Output the [X, Y] coordinate of the center of the cell containing the given text.  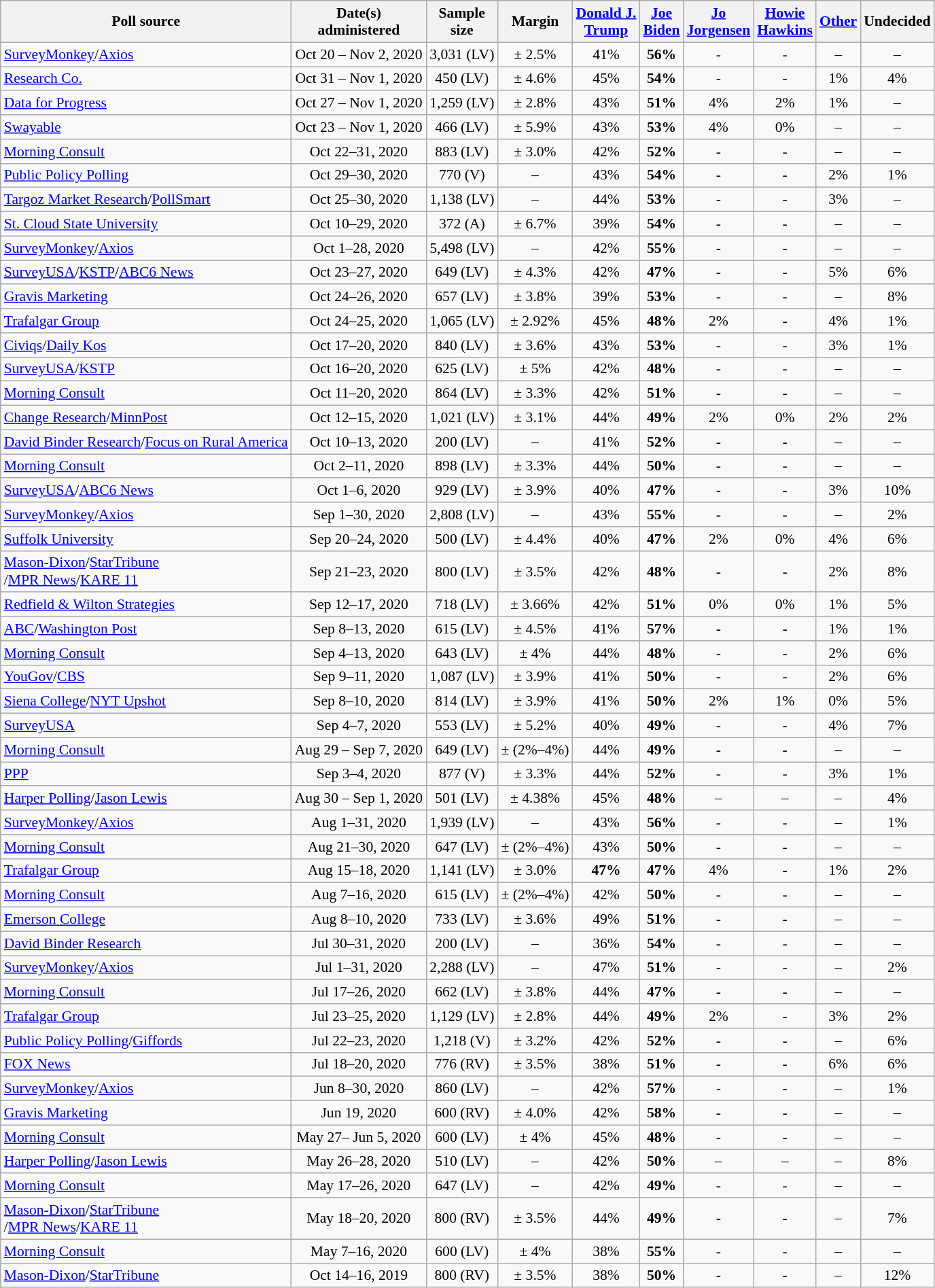
Public Policy Polling/Giffords [146, 1041]
HowieHawkins [785, 22]
1,129 (LV) [462, 1016]
Sep 8–13, 2020 [359, 629]
Siena College/NYT Upshot [146, 701]
1,259 (LV) [462, 103]
625 (LV) [462, 369]
SurveyUSA/KSTP [146, 369]
ABC/Washington Post [146, 629]
Oct 20 – Nov 2, 2020 [359, 54]
YouGov/CBS [146, 677]
± 3.1% [535, 418]
May 27– Jun 5, 2020 [359, 1137]
Swayable [146, 127]
FOX News [146, 1064]
May 7–16, 2020 [359, 1251]
David Binder Research [146, 943]
Oct 24–26, 2020 [359, 297]
JoJorgensen [719, 22]
David Binder Research/Focus on Rural America [146, 442]
± 5.9% [535, 127]
Jul 22–23, 2020 [359, 1041]
St. Cloud State University [146, 224]
1,021 (LV) [462, 418]
800 (LV) [462, 571]
Public Policy Polling [146, 175]
1,065 (LV) [462, 321]
733 (LV) [462, 920]
5,498 (LV) [462, 248]
± 2.92% [535, 321]
3,031 (LV) [462, 54]
Oct 16–20, 2020 [359, 369]
Jul 1–31, 2020 [359, 968]
Jul 17–26, 2020 [359, 992]
Oct 25–30, 2020 [359, 200]
JoeBiden [661, 22]
864 (LV) [462, 394]
± 4.4% [535, 539]
± 3.2% [535, 1041]
Data for Progress [146, 103]
Date(s)administered [359, 22]
1,138 (LV) [462, 200]
Redfield & Wilton Strategies [146, 605]
Oct 23 – Nov 1, 2020 [359, 127]
718 (LV) [462, 605]
Oct 17–20, 2020 [359, 345]
770 (V) [462, 175]
Sep 4–13, 2020 [359, 653]
840 (LV) [462, 345]
PPP [146, 774]
Aug 29 – Sep 7, 2020 [359, 750]
Jul 18–20, 2020 [359, 1064]
May 17–26, 2020 [359, 1186]
1,141 (LV) [462, 871]
Change Research/MinnPost [146, 418]
860 (LV) [462, 1089]
Oct 1–28, 2020 [359, 248]
Aug 7–16, 2020 [359, 895]
Civiqs/Daily Kos [146, 345]
± 6.7% [535, 224]
± 4.5% [535, 629]
Oct 24–25, 2020 [359, 321]
Donald J.Trump [606, 22]
36% [606, 943]
10% [897, 491]
814 (LV) [462, 701]
SurveyUSA/KSTP/ABC6 News [146, 273]
662 (LV) [462, 992]
466 (LV) [462, 127]
Sep 9–11, 2020 [359, 677]
898 (LV) [462, 466]
Research Co. [146, 79]
Aug 15–18, 2020 [359, 871]
Oct 14–16, 2019 [359, 1276]
SurveyUSA/ABC6 News [146, 491]
Sep 12–17, 2020 [359, 605]
Jul 23–25, 2020 [359, 1016]
± 4.3% [535, 273]
Other [839, 22]
Oct 31 – Nov 1, 2020 [359, 79]
Sep 8–10, 2020 [359, 701]
Sep 1–30, 2020 [359, 515]
Aug 1–31, 2020 [359, 822]
± 5.2% [535, 726]
Margin [535, 22]
Oct 10–13, 2020 [359, 442]
2,288 (LV) [462, 968]
Jul 30–31, 2020 [359, 943]
± 2.5% [535, 54]
± 5% [535, 369]
1,087 (LV) [462, 677]
Oct 12–15, 2020 [359, 418]
776 (RV) [462, 1064]
Sep 21–23, 2020 [359, 571]
Undecided [897, 22]
600 (RV) [462, 1113]
Sep 20–24, 2020 [359, 539]
Mason-Dixon/StarTribune [146, 1276]
± 3.66% [535, 605]
Aug 30 – Sep 1, 2020 [359, 799]
Jun 8–30, 2020 [359, 1089]
1,939 (LV) [462, 822]
Aug 21–30, 2020 [359, 847]
Oct 11–20, 2020 [359, 394]
Suffolk University [146, 539]
Oct 27 – Nov 1, 2020 [359, 103]
Oct 2–11, 2020 [359, 466]
2,808 (LV) [462, 515]
Aug 8–10, 2020 [359, 920]
883 (LV) [462, 152]
500 (LV) [462, 539]
May 18–20, 2020 [359, 1218]
Oct 1–6, 2020 [359, 491]
877 (V) [462, 774]
58% [661, 1113]
± 4.6% [535, 79]
501 (LV) [462, 799]
± 4.0% [535, 1113]
Emerson College [146, 920]
553 (LV) [462, 726]
510 (LV) [462, 1162]
Oct 22–31, 2020 [359, 152]
Samplesize [462, 22]
± 4.38% [535, 799]
1,218 (V) [462, 1041]
SurveyUSA [146, 726]
Sep 4–7, 2020 [359, 726]
Oct 29–30, 2020 [359, 175]
Oct 10–29, 2020 [359, 224]
Targoz Market Research/PollSmart [146, 200]
Poll source [146, 22]
657 (LV) [462, 297]
Oct 23–27, 2020 [359, 273]
643 (LV) [462, 653]
372 (A) [462, 224]
929 (LV) [462, 491]
12% [897, 1276]
Jun 19, 2020 [359, 1113]
Sep 3–4, 2020 [359, 774]
May 26–28, 2020 [359, 1162]
450 (LV) [462, 79]
